Return (X, Y) of the center of cell containing provided text 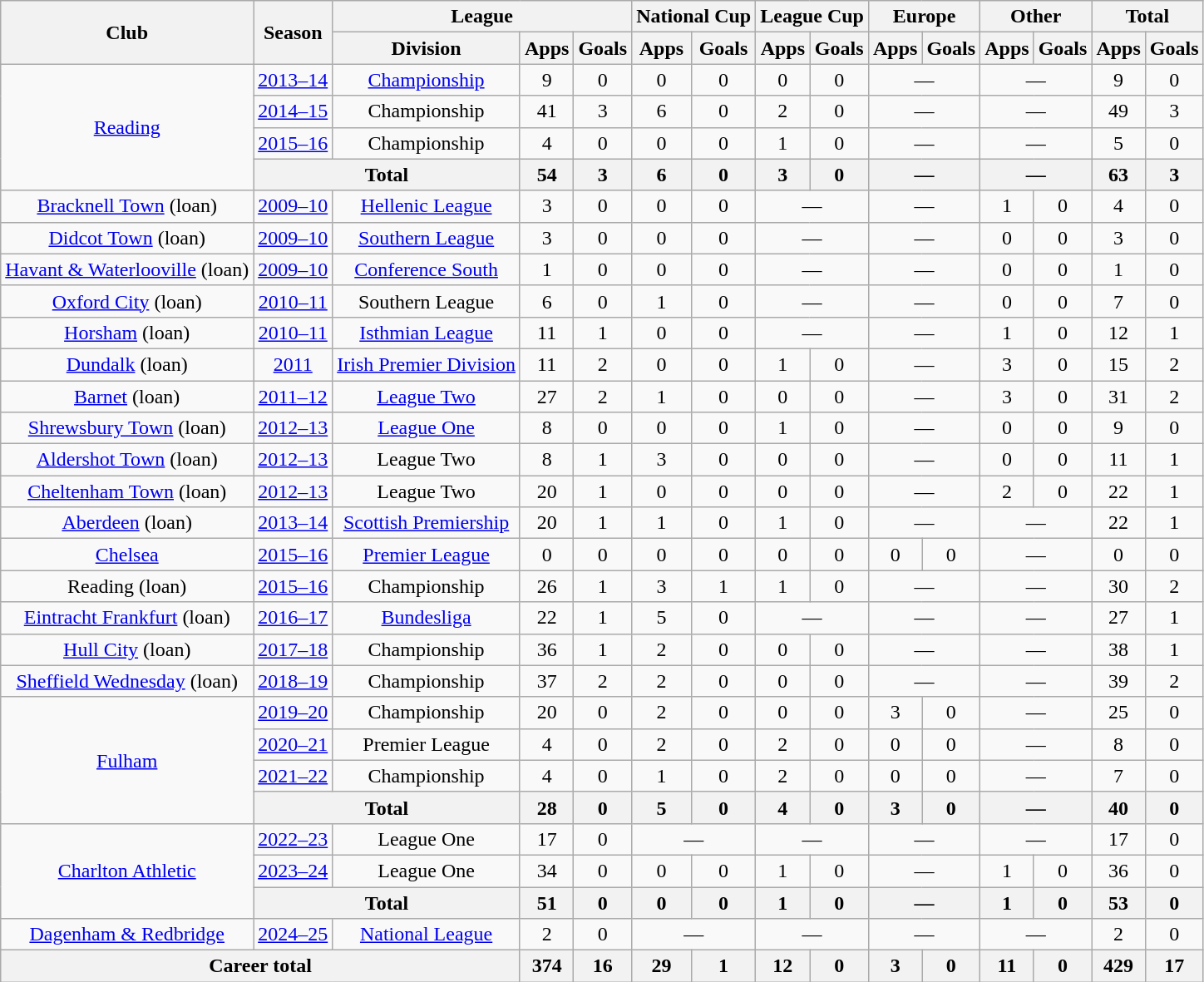
Chelsea (127, 555)
Reading (loan) (127, 586)
Barnet (loan) (127, 397)
2021–22 (293, 776)
30 (1118, 586)
2019–20 (293, 713)
Didcot Town (loan) (127, 238)
Isthmian League (427, 333)
Dundalk (loan) (127, 364)
29 (662, 966)
26 (546, 586)
Season (293, 32)
Division (427, 48)
National League (427, 935)
National Cup (693, 17)
Europe (924, 17)
2024–25 (293, 935)
2022–23 (293, 839)
63 (1118, 175)
40 (1118, 807)
Havant & Waterlooville (loan) (127, 269)
2017–18 (293, 649)
Reading (127, 127)
25 (1118, 713)
Scottish Premiership (427, 523)
2014–15 (293, 111)
Club (127, 32)
374 (546, 966)
49 (1118, 111)
Eintracht Frankfurt (loan) (127, 618)
16 (603, 966)
2011–12 (293, 397)
Oxford City (loan) (127, 301)
2011 (293, 364)
Aberdeen (loan) (127, 523)
League Cup (812, 17)
38 (1118, 649)
Hull City (loan) (127, 649)
Cheltenham Town (loan) (127, 491)
429 (1118, 966)
41 (546, 111)
37 (546, 681)
2023–24 (293, 871)
53 (1118, 902)
Career total (261, 966)
Horsham (loan) (127, 333)
Sheffield Wednesday (loan) (127, 681)
39 (1118, 681)
Irish Premier Division (427, 364)
28 (546, 807)
15 (1118, 364)
League (482, 17)
Hellenic League (427, 206)
34 (546, 871)
2018–19 (293, 681)
Dagenham & Redbridge (127, 935)
Conference South (427, 269)
Shrewsbury Town (loan) (127, 428)
2020–21 (293, 744)
Fulham (127, 760)
Other (1036, 17)
Bundesliga (427, 618)
51 (546, 902)
Bracknell Town (loan) (127, 206)
2016–17 (293, 618)
31 (1118, 397)
54 (546, 175)
Aldershot Town (loan) (127, 460)
Charlton Athletic (127, 871)
